Detect which cell encompasses the target text, then output its [X, Y] center coordinate. 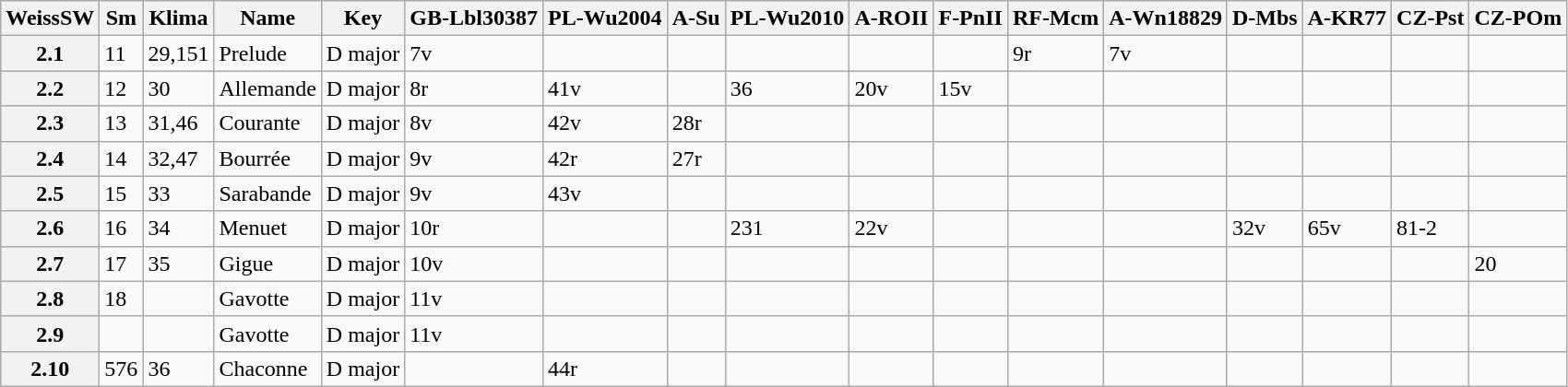
2.9 [50, 334]
2.4 [50, 158]
231 [788, 229]
2.10 [50, 369]
18 [122, 299]
8r [474, 88]
10r [474, 229]
13 [122, 123]
16 [122, 229]
65v [1347, 229]
41v [605, 88]
Menuet [267, 229]
30 [179, 88]
576 [122, 369]
2.3 [50, 123]
Bourrée [267, 158]
Prelude [267, 53]
2.6 [50, 229]
32v [1265, 229]
Gigue [267, 264]
32,47 [179, 158]
20 [1518, 264]
2.8 [50, 299]
PL-Wu2010 [788, 18]
43v [605, 193]
29,151 [179, 53]
44r [605, 369]
GB-Lbl30387 [474, 18]
RF-Mcm [1055, 18]
Courante [267, 123]
27r [695, 158]
Name [267, 18]
Key [362, 18]
A-KR77 [1347, 18]
2.7 [50, 264]
34 [179, 229]
Sm [122, 18]
CZ-POm [1518, 18]
A-Wn18829 [1166, 18]
CZ-Pst [1431, 18]
42v [605, 123]
14 [122, 158]
Allemande [267, 88]
2.2 [50, 88]
PL-Wu2004 [605, 18]
F-PnII [970, 18]
28r [695, 123]
A-ROII [891, 18]
10v [474, 264]
15v [970, 88]
20v [891, 88]
81-2 [1431, 229]
17 [122, 264]
D-Mbs [1265, 18]
33 [179, 193]
Chaconne [267, 369]
WeissSW [50, 18]
2.5 [50, 193]
12 [122, 88]
22v [891, 229]
15 [122, 193]
A-Su [695, 18]
35 [179, 264]
Sarabande [267, 193]
Klima [179, 18]
11 [122, 53]
42r [605, 158]
2.1 [50, 53]
9r [1055, 53]
31,46 [179, 123]
8v [474, 123]
